Determine the (x, y) coordinate at the center of the cell enclosing the given text.  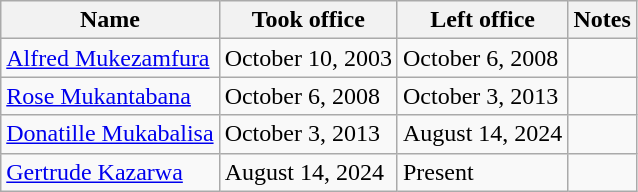
Rose Mukantabana (110, 96)
Alfred Mukezamfura (110, 58)
Donatille Mukabalisa (110, 134)
Took office (308, 20)
Gertrude Kazarwa (110, 172)
Name (110, 20)
Notes (602, 20)
Left office (482, 20)
October 10, 2003 (308, 58)
Present (482, 172)
